Search for the cell housing the specified text and yield its (X, Y) center coordinate. 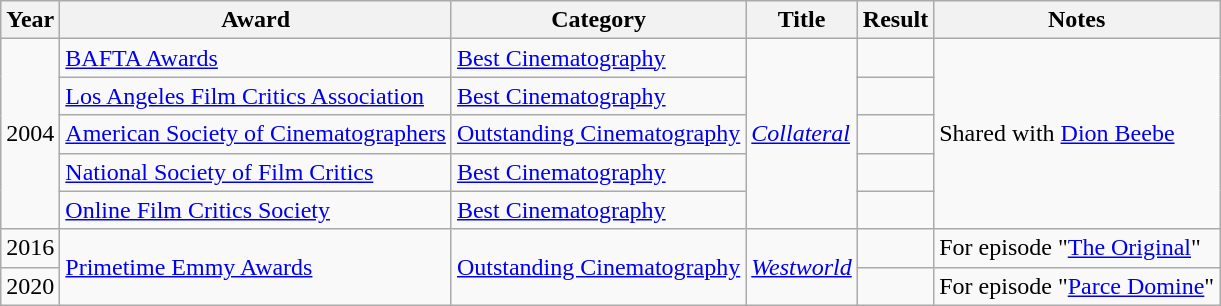
Result (895, 20)
For episode "The Original" (1077, 248)
Shared with Dion Beebe (1077, 134)
2004 (30, 134)
Award (256, 20)
Primetime Emmy Awards (256, 267)
Los Angeles Film Critics Association (256, 96)
For episode "Parce Domine" (1077, 286)
Year (30, 20)
Online Film Critics Society (256, 210)
Westworld (802, 267)
American Society of Cinematographers (256, 134)
Title (802, 20)
Collateral (802, 134)
Notes (1077, 20)
National Society of Film Critics (256, 172)
2020 (30, 286)
BAFTA Awards (256, 58)
2016 (30, 248)
Category (598, 20)
